Return [X, Y] of the center of cell containing provided text 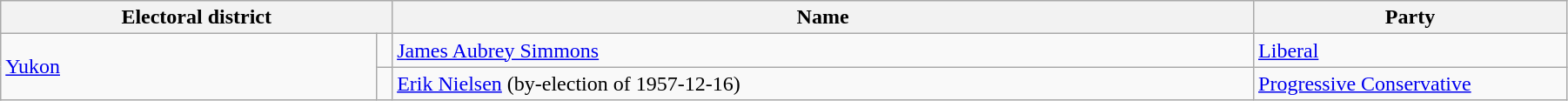
Party [1411, 17]
Liberal [1411, 50]
James Aubrey Simmons [823, 50]
Name [823, 17]
Electoral district [197, 17]
Erik Nielsen (by-election of 1957-12-16) [823, 84]
Progressive Conservative [1411, 84]
Yukon [189, 67]
